Output the (x, y) coordinate of the center of the cell containing the given text.  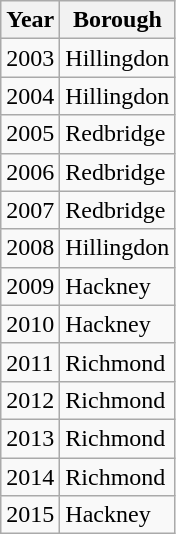
2007 (30, 210)
2010 (30, 324)
Year (30, 20)
Borough (118, 20)
2015 (30, 515)
2014 (30, 477)
2011 (30, 362)
2004 (30, 96)
2003 (30, 58)
2013 (30, 438)
2006 (30, 172)
2009 (30, 286)
2005 (30, 134)
2008 (30, 248)
2012 (30, 400)
